Locate the cell with the specified text and output its [x, y] center coordinate. 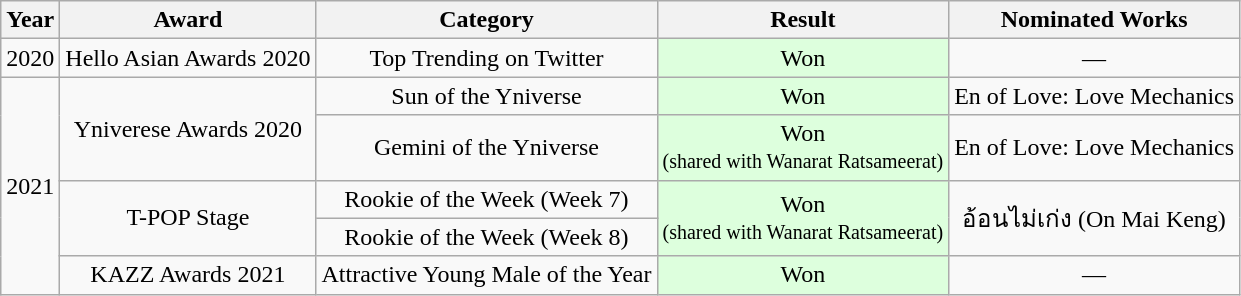
Result [803, 20]
KAZZ Awards 2021 [188, 275]
Nominated Works [1094, 20]
Gemini of the Yniverse [486, 148]
Hello Asian Awards 2020 [188, 58]
Rookie of the Week (Week 7) [486, 199]
Award [188, 20]
2021 [30, 186]
Yniverese Awards 2020 [188, 128]
Rookie of the Week (Week 8) [486, 237]
Category [486, 20]
2020 [30, 58]
Year [30, 20]
Top Trending on Twitter [486, 58]
T-POP Stage [188, 218]
Attractive Young Male of the Year [486, 275]
Sun of the Yniverse [486, 96]
อ้อนไม่เก่ง (On Mai Keng) [1094, 218]
